Output the (X, Y) coordinate of the center of the cell containing the given text.  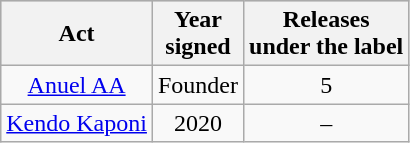
Kendo Kaponi (77, 123)
– (326, 123)
Releases under the label (326, 34)
Act (77, 34)
Founder (198, 85)
2020 (198, 123)
5 (326, 85)
Year signed (198, 34)
Anuel AA (77, 85)
